Determine the [X, Y] coordinate at the center of the cell enclosing the given text.  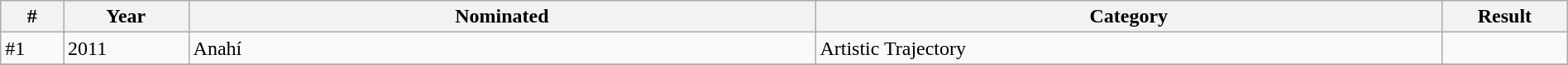
Artistic Trajectory [1129, 48]
Category [1129, 17]
Result [1505, 17]
Anahí [502, 48]
# [32, 17]
Nominated [502, 17]
Year [126, 17]
#1 [32, 48]
2011 [126, 48]
